Locate the cell with the specified text and output its [X, Y] center coordinate. 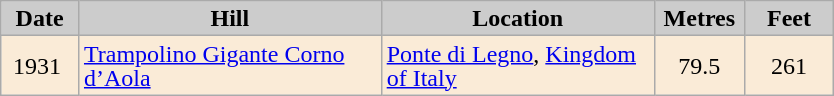
261 [788, 66]
Feet [788, 18]
Trampolino Gigante Corno d’Aola [230, 66]
Hill [230, 18]
79.5 [699, 66]
Date [40, 18]
1931 [40, 66]
Location [518, 18]
Ponte di Legno, Kingdom of Italy [518, 66]
Metres [699, 18]
